Identify which cell holds the provided text, then report its [x, y] central coordinate. 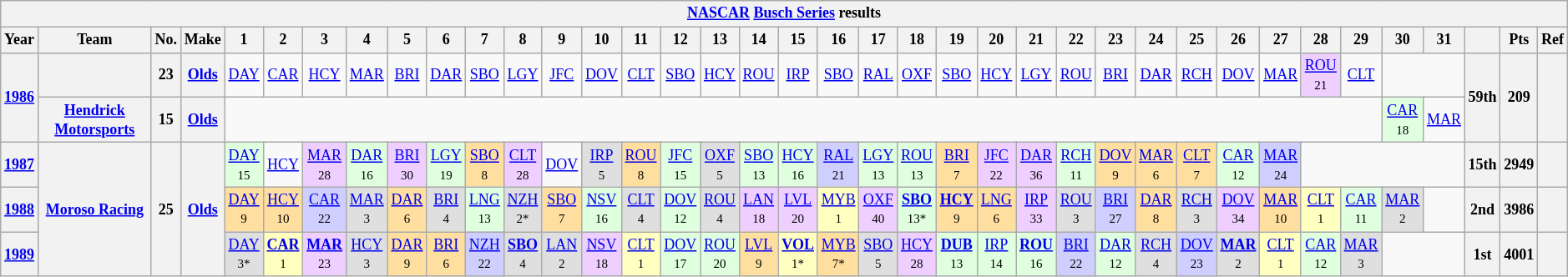
CAR11 [1361, 209]
BRI6 [446, 254]
VOL1* [798, 254]
SBO8 [485, 164]
MAR28 [325, 164]
MYB7* [838, 254]
MAR6 [1156, 164]
31 [1444, 40]
BRI7 [957, 164]
SBO13* [917, 209]
Hendrick Motorsports [94, 120]
DAR6 [407, 209]
9 [562, 40]
DAY15 [244, 164]
HCY10 [283, 209]
MAR10 [1281, 209]
DAY3* [244, 254]
RAL [878, 75]
Pts [1520, 40]
LVL20 [798, 209]
CLT4 [641, 209]
8 [523, 40]
ROU16 [1037, 254]
12 [680, 40]
CLT7 [1196, 164]
ROU8 [641, 164]
No. [165, 40]
Team [94, 40]
10 [602, 40]
30 [1403, 40]
NZH2* [523, 209]
SBO4 [523, 254]
22 [1075, 40]
ROU21 [1321, 75]
17 [878, 40]
ROU13 [917, 164]
ROU20 [720, 254]
26 [1238, 40]
1 [244, 40]
Ref [1553, 40]
JFC22 [997, 164]
IRP [798, 75]
BRI27 [1115, 209]
OXF40 [878, 209]
14 [758, 40]
DOV9 [1115, 164]
LGY13 [878, 164]
LAN2 [562, 254]
DOV12 [680, 209]
Year [20, 40]
MYB1 [838, 209]
RCH11 [1075, 164]
DAR8 [1156, 209]
Moroso Racing [94, 209]
DAY9 [244, 209]
BRI22 [1075, 254]
LNG6 [997, 209]
1st [1483, 254]
SBO5 [878, 254]
LAN18 [758, 209]
CLT28 [523, 164]
SBO13 [758, 164]
NZH22 [485, 254]
OXF5 [720, 164]
1987 [20, 164]
18 [917, 40]
59th [1483, 97]
OXF [917, 75]
209 [1520, 97]
19 [957, 40]
NASCAR Busch Series results [784, 13]
DOV17 [680, 254]
2nd [1483, 209]
IRP5 [602, 164]
6 [446, 40]
ROU4 [720, 209]
20 [997, 40]
HCY3 [367, 254]
11 [641, 40]
CAR22 [325, 209]
DOV23 [1196, 254]
LNG13 [485, 209]
CAR18 [1403, 120]
DAR9 [407, 254]
5 [407, 40]
DAR36 [1037, 164]
13 [720, 40]
ROU3 [1075, 209]
BRI30 [407, 164]
Make [202, 40]
CAR1 [283, 254]
1986 [20, 97]
LGY19 [446, 164]
JFC [562, 75]
DAR16 [367, 164]
LVL9 [758, 254]
7 [485, 40]
NSV18 [602, 254]
JFC15 [680, 164]
RCH4 [1156, 254]
HCY16 [798, 164]
4001 [1520, 254]
DUB13 [957, 254]
27 [1281, 40]
15th [1483, 164]
RCH [1196, 75]
IRP33 [1037, 209]
3 [325, 40]
RAL21 [838, 164]
2 [283, 40]
MAR23 [325, 254]
HCY28 [917, 254]
3986 [1520, 209]
28 [1321, 40]
21 [1037, 40]
24 [1156, 40]
RCH3 [1196, 209]
2949 [1520, 164]
1989 [20, 254]
CAR [283, 75]
NSV16 [602, 209]
16 [838, 40]
HCY9 [957, 209]
DAY [244, 75]
MAR24 [1281, 164]
IRP14 [997, 254]
29 [1361, 40]
4 [367, 40]
SBO7 [562, 209]
DAR12 [1115, 254]
BRI4 [446, 209]
1988 [20, 209]
DOV34 [1238, 209]
